Return (x, y) of the center of cell containing provided text 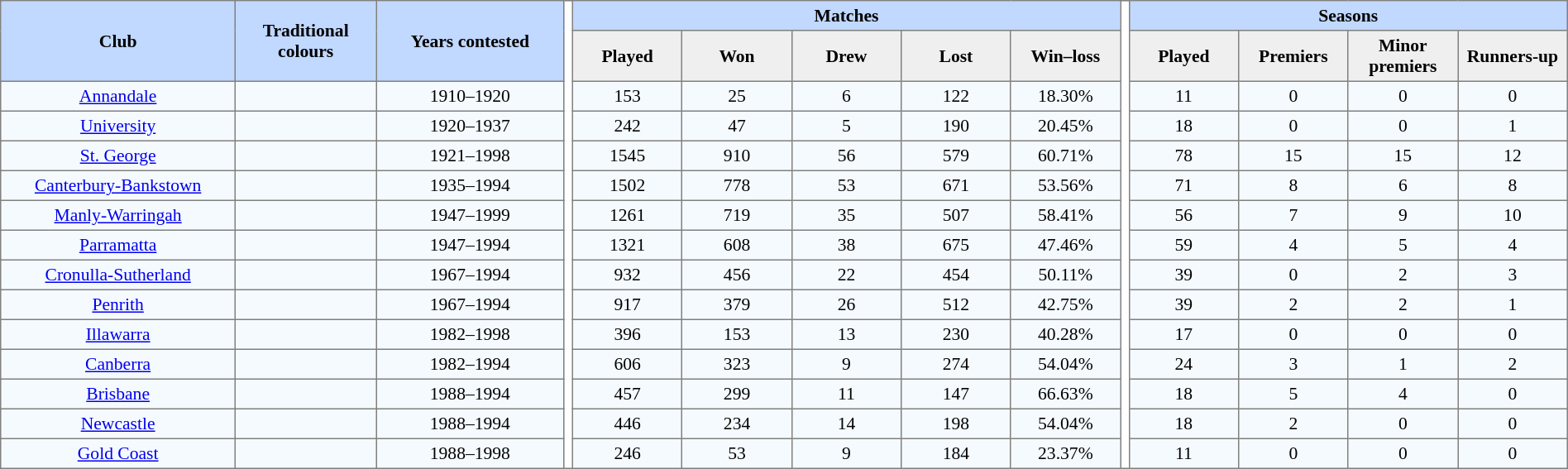
40.28% (1065, 334)
47 (737, 126)
198 (956, 424)
230 (956, 334)
Penrith (118, 304)
7 (1293, 215)
13 (846, 334)
1947–1994 (470, 245)
Win–loss (1065, 56)
512 (956, 304)
71 (1183, 185)
1988–1998 (470, 453)
147 (956, 394)
Annandale (118, 96)
53.56% (1065, 185)
606 (627, 364)
St. George (118, 156)
446 (627, 424)
20.45% (1065, 126)
Manly-Warringah (118, 215)
719 (737, 215)
671 (956, 185)
18.30% (1065, 96)
675 (956, 245)
122 (956, 96)
1982–1994 (470, 364)
1545 (627, 156)
1910–1920 (470, 96)
1982–1998 (470, 334)
242 (627, 126)
507 (956, 215)
1261 (627, 215)
Seasons (1348, 16)
35 (846, 215)
323 (737, 364)
917 (627, 304)
12 (1513, 156)
Canterbury-Bankstown (118, 185)
Brisbane (118, 394)
Matches (846, 16)
58.41% (1065, 215)
184 (956, 453)
246 (627, 453)
14 (846, 424)
Years contested (470, 41)
10 (1513, 215)
60.71% (1065, 156)
299 (737, 394)
Runners-up (1513, 56)
Newcastle (118, 424)
22 (846, 275)
1920–1937 (470, 126)
Canberra (118, 364)
1947–1999 (470, 215)
Lost (956, 56)
910 (737, 156)
Premiers (1293, 56)
1921–1998 (470, 156)
1502 (627, 185)
78 (1183, 156)
234 (737, 424)
University (118, 126)
456 (737, 275)
396 (627, 334)
379 (737, 304)
454 (956, 275)
24 (1183, 364)
23.37% (1065, 453)
Gold Coast (118, 453)
Illawarra (118, 334)
274 (956, 364)
25 (737, 96)
Cronulla-Sutherland (118, 275)
59 (1183, 245)
Drew (846, 56)
38 (846, 245)
608 (737, 245)
66.63% (1065, 394)
Traditional colours (306, 41)
26 (846, 304)
778 (737, 185)
579 (956, 156)
42.75% (1065, 304)
190 (956, 126)
50.11% (1065, 275)
1321 (627, 245)
932 (627, 275)
Minor premiers (1403, 56)
457 (627, 394)
47.46% (1065, 245)
Club (118, 41)
Parramatta (118, 245)
Won (737, 56)
1935–1994 (470, 185)
17 (1183, 334)
